Extract the [x, y] coordinate from the center of the cell holding the provided text.  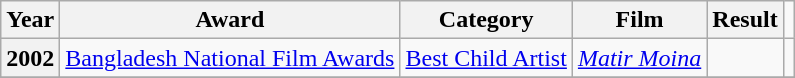
Year [30, 20]
Award [230, 20]
Best Child Artist [486, 58]
Bangladesh National Film Awards [230, 58]
Matir Moina [639, 58]
2002 [30, 58]
Result [745, 20]
Category [486, 20]
Film [639, 20]
